Provide the [x, y] coordinate of the cell's center where the given text is located.  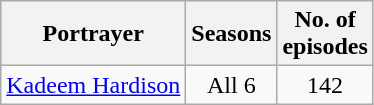
Portrayer [94, 34]
Kadeem Hardison [94, 85]
All 6 [232, 85]
142 [325, 85]
No. of episodes [325, 34]
Seasons [232, 34]
